Detect which cell encompasses the target text, then output its (x, y) center coordinate. 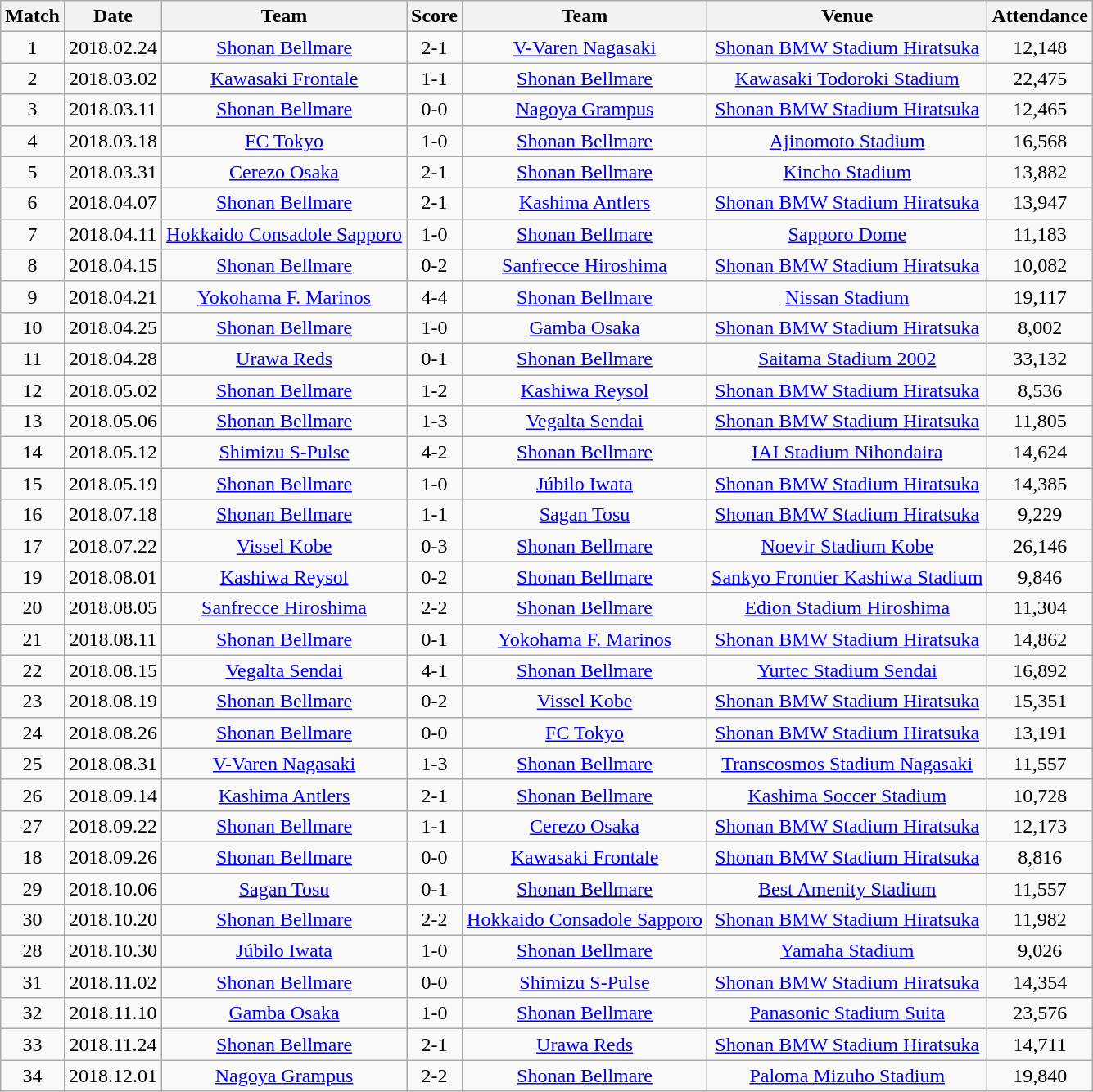
IAI Stadium Nihondaira (847, 453)
12 (33, 390)
2018.11.10 (113, 1013)
2018.04.28 (113, 359)
Attendance (1040, 16)
10 (33, 327)
2018.08.31 (113, 764)
2018.05.02 (113, 390)
11,183 (1040, 234)
4-1 (435, 670)
15 (33, 484)
8,536 (1040, 390)
14 (33, 453)
2018.03.02 (113, 79)
29 (33, 888)
2018.10.06 (113, 888)
8,816 (1040, 857)
0-3 (435, 546)
15,351 (1040, 702)
2018.03.18 (113, 141)
2018.03.11 (113, 110)
Panasonic Stadium Suita (847, 1013)
17 (33, 546)
22 (33, 670)
23 (33, 702)
2018.09.22 (113, 826)
11 (33, 359)
2 (33, 79)
2018.08.01 (113, 577)
31 (33, 982)
3 (33, 110)
Nissan Stadium (847, 296)
19,840 (1040, 1076)
Ajinomoto Stadium (847, 141)
9 (33, 296)
27 (33, 826)
28 (33, 951)
Kawasaki Todoroki Stadium (847, 79)
2018.04.25 (113, 327)
2018.08.19 (113, 702)
2018.05.06 (113, 422)
22,475 (1040, 79)
9,026 (1040, 951)
4-4 (435, 296)
Yurtec Stadium Sendai (847, 670)
14,711 (1040, 1045)
16,892 (1040, 670)
12,173 (1040, 826)
9,846 (1040, 577)
2018.09.14 (113, 795)
2018.10.20 (113, 920)
Noevir Stadium Kobe (847, 546)
Kincho Stadium (847, 172)
2018.12.01 (113, 1076)
Transcosmos Stadium Nagasaki (847, 764)
18 (33, 857)
26,146 (1040, 546)
14,354 (1040, 982)
2018.11.24 (113, 1045)
2018.08.26 (113, 733)
33 (33, 1045)
34 (33, 1076)
Date (113, 16)
12,465 (1040, 110)
11,304 (1040, 608)
Sapporo Dome (847, 234)
2018.05.12 (113, 453)
1 (33, 47)
11,982 (1040, 920)
13,191 (1040, 733)
16,568 (1040, 141)
7 (33, 234)
10,082 (1040, 265)
Saitama Stadium 2002 (847, 359)
14,862 (1040, 639)
33,132 (1040, 359)
24 (33, 733)
Paloma Mizuho Stadium (847, 1076)
2018.04.11 (113, 234)
Kashima Soccer Stadium (847, 795)
2018.05.19 (113, 484)
2018.04.21 (113, 296)
32 (33, 1013)
2018.07.18 (113, 515)
5 (33, 172)
14,385 (1040, 484)
8,002 (1040, 327)
2018.08.05 (113, 608)
2018.07.22 (113, 546)
Edion Stadium Hiroshima (847, 608)
Sankyo Frontier Kashiwa Stadium (847, 577)
Match (33, 16)
30 (33, 920)
8 (33, 265)
21 (33, 639)
4 (33, 141)
13 (33, 422)
4-2 (435, 453)
Venue (847, 16)
2018.02.24 (113, 47)
Yamaha Stadium (847, 951)
19 (33, 577)
10,728 (1040, 795)
19,117 (1040, 296)
Score (435, 16)
2018.04.07 (113, 203)
Best Amenity Stadium (847, 888)
2018.08.11 (113, 639)
14,624 (1040, 453)
12,148 (1040, 47)
2018.10.30 (113, 951)
2018.03.31 (113, 172)
16 (33, 515)
11,805 (1040, 422)
13,882 (1040, 172)
23,576 (1040, 1013)
2018.09.26 (113, 857)
20 (33, 608)
2018.11.02 (113, 982)
1-2 (435, 390)
6 (33, 203)
9,229 (1040, 515)
2018.04.15 (113, 265)
13,947 (1040, 203)
25 (33, 764)
26 (33, 795)
2018.08.15 (113, 670)
